Identify which cell holds the provided text, then report its [X, Y] central coordinate. 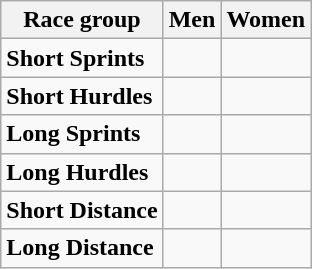
Short Distance [82, 210]
Short Hurdles [82, 96]
Long Sprints [82, 134]
Race group [82, 20]
Short Sprints [82, 58]
Long Hurdles [82, 172]
Women [266, 20]
Men [192, 20]
Long Distance [82, 248]
